Extract the [x, y] coordinate from the center of the cell holding the provided text.  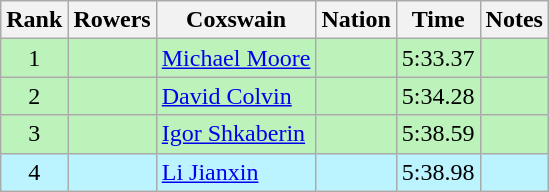
Igor Shkaberin [236, 134]
5:38.98 [438, 172]
Rowers [112, 20]
2 [34, 96]
David Colvin [236, 96]
Notes [514, 20]
3 [34, 134]
Li Jianxin [236, 172]
Time [438, 20]
1 [34, 58]
Michael Moore [236, 58]
Rank [34, 20]
5:33.37 [438, 58]
5:34.28 [438, 96]
5:38.59 [438, 134]
4 [34, 172]
Coxswain [236, 20]
Nation [356, 20]
